Provide the (x, y) coordinate of the cell's center where the given text is located.  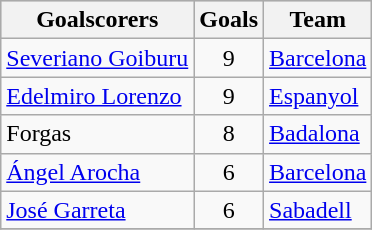
Team (318, 20)
Sabadell (318, 210)
Espanyol (318, 96)
Severiano Goiburu (98, 58)
Edelmiro Lorenzo (98, 96)
Ángel Arocha (98, 172)
Goalscorers (98, 20)
Forgas (98, 134)
José Garreta (98, 210)
Badalona (318, 134)
Goals (229, 20)
8 (229, 134)
